Return [x, y] of the center of cell containing provided text 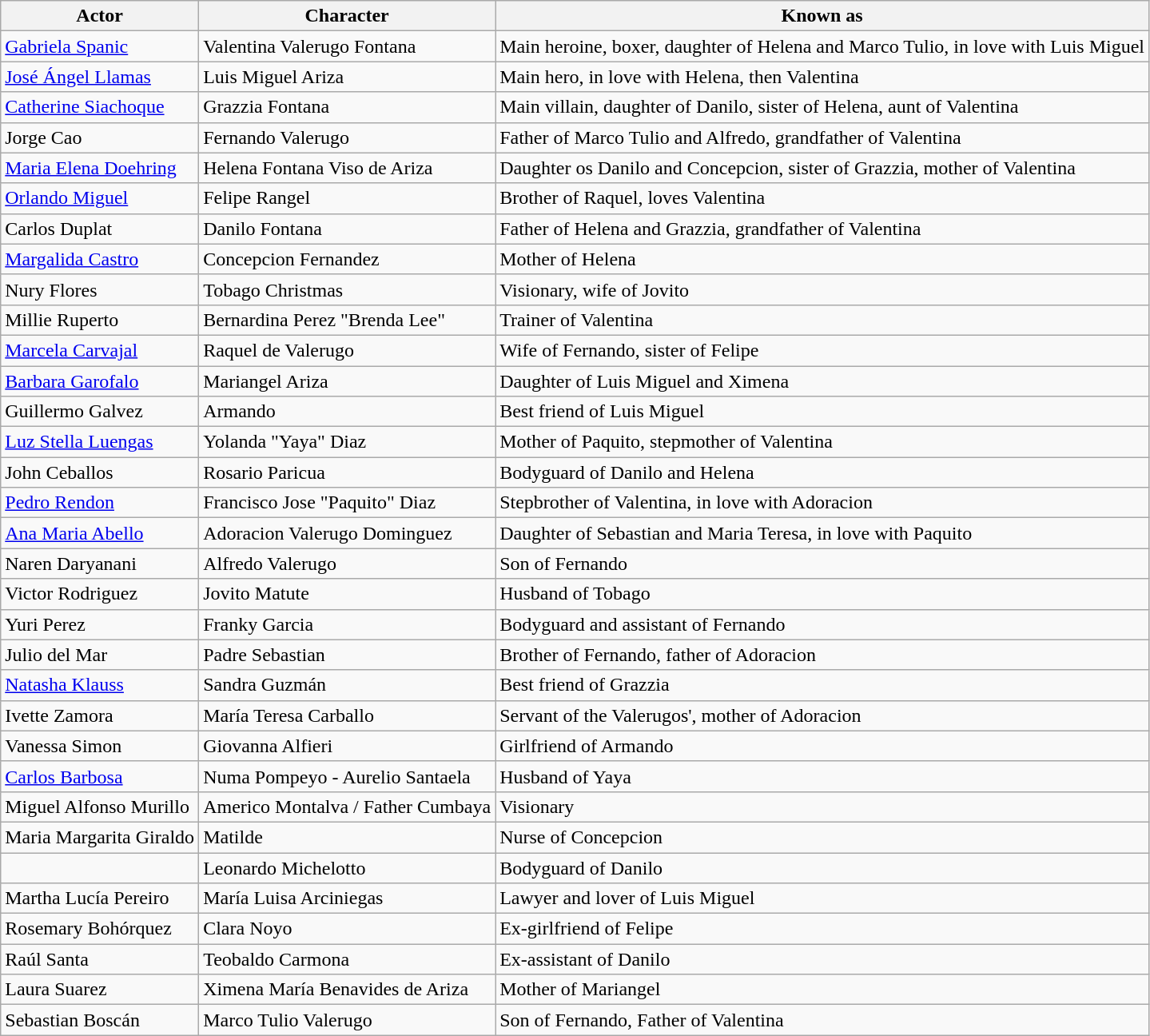
Matilde [347, 837]
Carlos Barbosa [100, 776]
Orlando Miguel [100, 198]
Naren Daryanani [100, 564]
Teobaldo Carmona [347, 959]
Fernando Valerugo [347, 137]
Ex-assistant of Danilo [822, 959]
Brother of Raquel, loves Valentina [822, 198]
Luis Miguel Ariza [347, 77]
Miguel Alfonso Murillo [100, 807]
Daughter of Luis Miguel and Ximena [822, 381]
Leonardo Michelotto [347, 867]
John Ceballos [100, 472]
Marcela Carvajal [100, 350]
Padre Sebastian [347, 655]
Americo Montalva / Father Cumbaya [347, 807]
Julio del Mar [100, 655]
Rosario Paricua [347, 472]
Martha Lucía Pereiro [100, 899]
Mother of Paquito, stepmother of Valentina [822, 442]
Mother of Helena [822, 259]
Maria Elena Doehring [100, 168]
Millie Ruperto [100, 320]
Known as [822, 16]
Bernardina Perez "Brenda Lee" [347, 320]
Danilo Fontana [347, 229]
Ivette Zamora [100, 715]
Franky Garcia [347, 624]
Marco Tulio Valerugo [347, 1020]
Brother of Fernando, father of Adoracion [822, 655]
Ximena María Benavides de Ariza [347, 990]
Daughter os Danilo and Concepcion, sister of Grazzia, mother of Valentina [822, 168]
Mariangel Ariza [347, 381]
Yolanda "Yaya" Diaz [347, 442]
Main villain, daughter of Danilo, sister of Helena, aunt of Valentina [822, 107]
Lawyer and lover of Luis Miguel [822, 899]
Francisco Jose "Paquito" Diaz [347, 503]
Visionary, wife of Jovito [822, 289]
Concepcion Fernandez [347, 259]
Daughter of Sebastian and Maria Teresa, in love with Paquito [822, 533]
Felipe Rangel [347, 198]
Bodyguard of Danilo [822, 867]
Stepbrother of Valentina, in love with Adoracion [822, 503]
María Teresa Carballo [347, 715]
Father of Helena and Grazzia, grandfather of Valentina [822, 229]
Husband of Tobago [822, 594]
Valentina Valerugo Fontana [347, 46]
Armando [347, 412]
Pedro Rendon [100, 503]
Trainer of Valentina [822, 320]
Gabriela Spanic [100, 46]
Vanessa Simon [100, 746]
Best friend of Grazzia [822, 685]
Maria Margarita Giraldo [100, 837]
Nurse of Concepcion [822, 837]
Tobago Christmas [347, 289]
Laura Suarez [100, 990]
Jovito Matute [347, 594]
Mother of Mariangel [822, 990]
Wife of Fernando, sister of Felipe [822, 350]
Natasha Klauss [100, 685]
Jorge Cao [100, 137]
Bodyguard and assistant of Fernando [822, 624]
Ex-girlfriend of Felipe [822, 929]
Luz Stella Luengas [100, 442]
Barbara Garofalo [100, 381]
Main hero, in love with Helena, then Valentina [822, 77]
Visionary [822, 807]
Bodyguard of Danilo and Helena [822, 472]
Sandra Guzmán [347, 685]
Rosemary Bohórquez [100, 929]
Actor [100, 16]
Catherine Siachoque [100, 107]
Grazzia Fontana [347, 107]
Main heroine, boxer, daughter of Helena and Marco Tulio, in love with Luis Miguel [822, 46]
Ana Maria Abello [100, 533]
Best friend of Luis Miguel [822, 412]
Guillermo Galvez [100, 412]
Raquel de Valerugo [347, 350]
Character [347, 16]
Servant of the Valerugos', mother of Adoracion [822, 715]
Nury Flores [100, 289]
Father of Marco Tulio and Alfredo, grandfather of Valentina [822, 137]
María Luisa Arciniegas [347, 899]
Son of Fernando [822, 564]
Margalida Castro [100, 259]
Giovanna Alfieri [347, 746]
Yuri Perez [100, 624]
Helena Fontana Viso de Ariza [347, 168]
Adoracion Valerugo Dominguez [347, 533]
Victor Rodriguez [100, 594]
Alfredo Valerugo [347, 564]
José Ángel Llamas [100, 77]
Numa Pompeyo - Aurelio Santaela [347, 776]
Girlfriend of Armando [822, 746]
Carlos Duplat [100, 229]
Sebastian Boscán [100, 1020]
Clara Noyo [347, 929]
Son of Fernando, Father of Valentina [822, 1020]
Raúl Santa [100, 959]
Husband of Yaya [822, 776]
